Pinpoint the cell where the given text exists, returning its (x, y) midpoint coordinate. 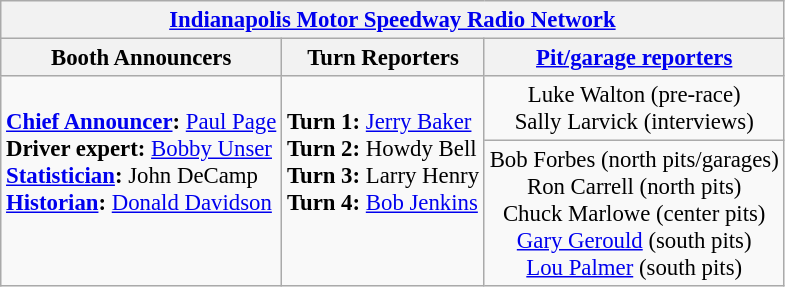
Indianapolis Motor Speedway Radio Network (392, 20)
Turn Reporters (384, 58)
Turn 1: Jerry Baker Turn 2: Howdy Bell Turn 3: Larry Henry Turn 4: Bob Jenkins (384, 181)
Pit/garage reporters (634, 58)
Booth Announcers (142, 58)
Bob Forbes (north pits/garages)Ron Carrell (north pits)Chuck Marlowe (center pits)Gary Gerould (south pits)Lou Palmer (south pits) (634, 214)
Luke Walton (pre-race)Sally Larvick (interviews) (634, 108)
Chief Announcer: Paul Page Driver expert: Bobby Unser Statistician: John DeCamp Historian: Donald Davidson (142, 181)
